Locate the cell with the specified text and output its [X, Y] center coordinate. 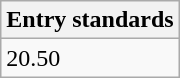
20.50 [90, 58]
Entry standards [90, 20]
